For the text-containing cell, return its midpoint in (x, y) coordinate format. 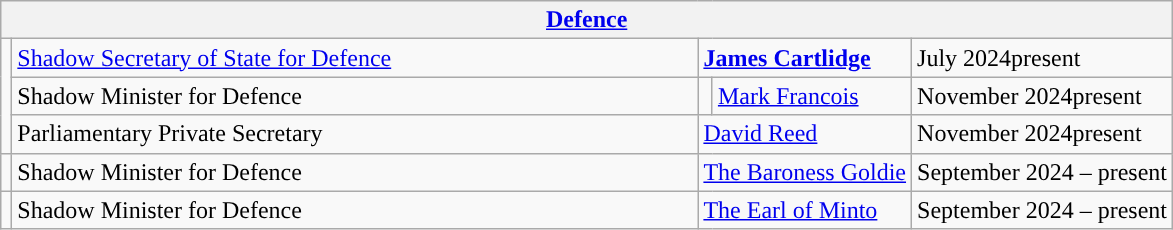
David Reed (805, 134)
July 2024present (1042, 58)
The Baroness Goldie (805, 172)
Shadow Secretary of State for Defence (355, 58)
Defence (587, 20)
The Earl of Minto (805, 210)
Mark Francois (812, 96)
Parliamentary Private Secretary (355, 134)
James Cartlidge (805, 58)
